Provide the (X, Y) coordinate of the cell's center where the given text is located.  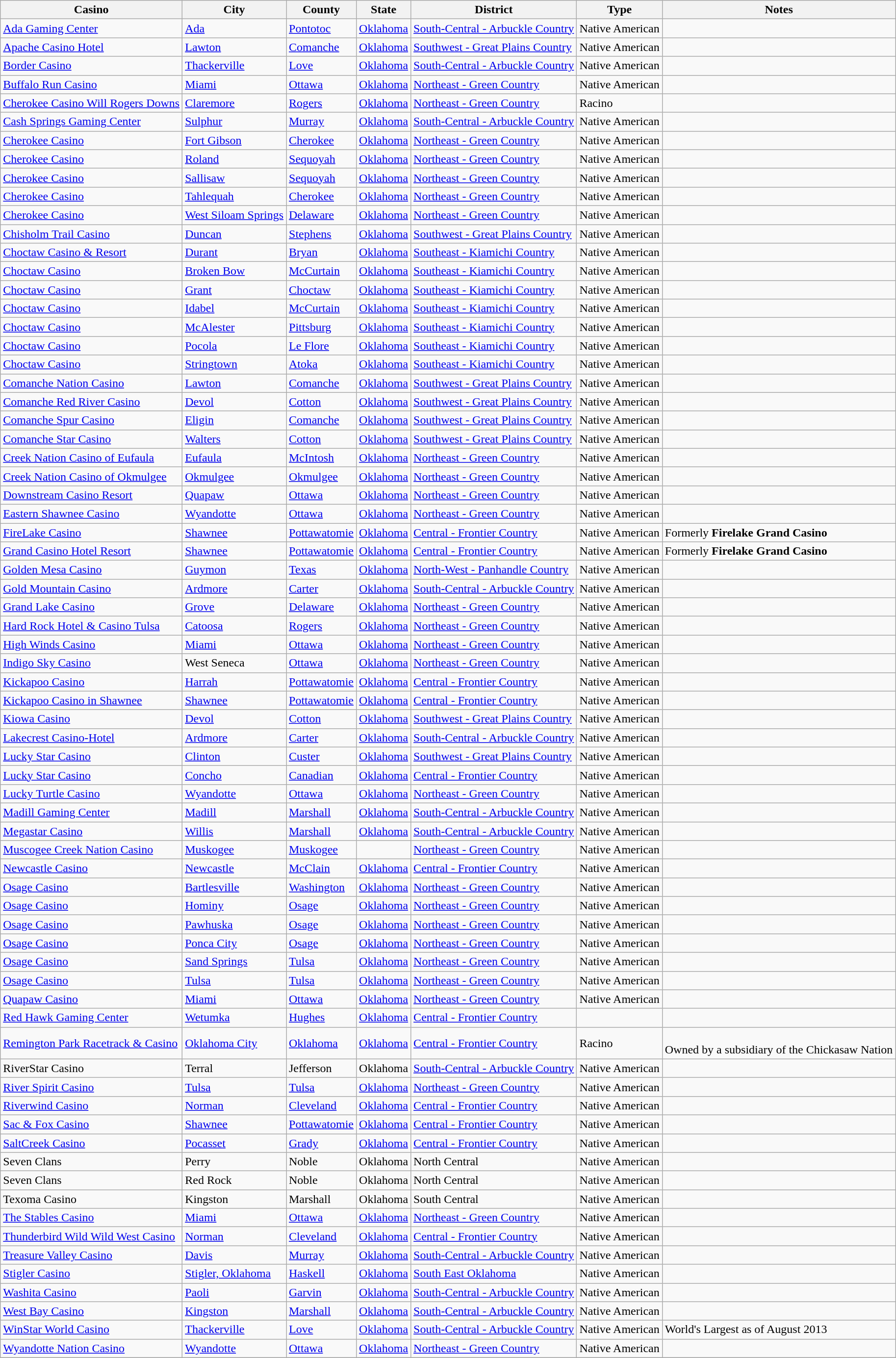
Oklahoma City (234, 1043)
West Siloam Springs (234, 215)
Sac & Fox Casino (91, 1124)
Canadian (322, 775)
Pawhuska (234, 924)
RiverStar Casino (91, 1068)
Stringtown (234, 364)
Creek Nation Casino of Okmulgee (91, 476)
Ponca City (234, 943)
Golden Mesa Casino (91, 570)
Ada (234, 28)
Comanche Star Casino (91, 439)
Atoka (322, 364)
Guymon (234, 570)
Treasure Valley Casino (91, 1255)
Newcastle Casino (91, 869)
Bartlesville (234, 887)
Eastern Shawnee Casino (91, 513)
Broken Bow (234, 271)
Sulphur (234, 122)
High Winds Casino (91, 644)
Hominy (234, 906)
West Bay Casino (91, 1311)
South Central (494, 1199)
Wyandotte Nation Casino (91, 1348)
District (494, 10)
Red Rock (234, 1180)
City (234, 10)
Custer (322, 756)
Megastar Casino (91, 831)
Fort Gibson (234, 140)
Riverwind Casino (91, 1105)
Clinton (234, 756)
Grant (234, 290)
Harrah (234, 682)
Tahlequah (234, 196)
Pocola (234, 346)
Davis (234, 1255)
Grove (234, 607)
Hard Rock Hotel & Casino Tulsa (91, 626)
State (384, 10)
Idabel (234, 308)
Le Flore (322, 346)
Duncan (234, 234)
Eufaula (234, 458)
South East Oklahoma (494, 1274)
Claremore (234, 103)
Sand Springs (234, 962)
Comanche Red River Casino (91, 402)
Terral (234, 1068)
Hughes (322, 1018)
Comanche Nation Casino (91, 383)
Catoosa (234, 626)
Creek Nation Casino of Eufaula (91, 458)
River Spirit Casino (91, 1087)
Notes (779, 10)
Quapaw Casino (91, 999)
Grand Lake Casino (91, 607)
Kickapoo Casino in Shawnee (91, 700)
Choctaw Casino & Resort (91, 253)
Stigler Casino (91, 1274)
Texoma Casino (91, 1199)
Remington Park Racetrack & Casino (91, 1043)
World's Largest as of August 2013 (779, 1330)
Roland (234, 159)
FireLake Casino (91, 532)
Cash Springs Gaming Center (91, 122)
Pontotoc (322, 28)
WinStar World Casino (91, 1330)
West Seneca (234, 663)
Concho (234, 775)
Lucky Turtle Casino (91, 794)
Casino (91, 10)
McAlester (234, 327)
County (322, 10)
McClain (322, 869)
Gold Mountain Casino (91, 589)
North-West - Panhandle Country (494, 570)
Walters (234, 439)
Grady (322, 1143)
Bryan (322, 253)
Quapaw (234, 495)
Madill (234, 812)
Jefferson (322, 1068)
Red Hawk Gaming Center (91, 1018)
Downstream Casino Resort (91, 495)
Wetumka (234, 1018)
Lakecrest Casino-Hotel (91, 738)
SaltCreek Casino (91, 1143)
Texas (322, 570)
Type (619, 10)
Stephens (322, 234)
Cherokee Casino Will Rogers Downs (91, 103)
Grand Casino Hotel Resort (91, 551)
Comanche Spur Casino (91, 420)
Perry (234, 1162)
The Stables Casino (91, 1218)
Indigo Sky Casino (91, 663)
Willis (234, 831)
Pittsburg (322, 327)
Ada Gaming Center (91, 28)
Choctaw (322, 290)
Muscogee Creek Nation Casino (91, 850)
Washington (322, 887)
Thunderbird Wild Wild West Casino (91, 1236)
Apache Casino Hotel (91, 47)
Durant (234, 253)
Eligin (234, 420)
Chisholm Trail Casino (91, 234)
Washita Casino (91, 1292)
Owned by a subsidiary of the Chickasaw Nation (779, 1043)
Paoli (234, 1292)
Buffalo Run Casino (91, 84)
Madill Gaming Center (91, 812)
Border Casino (91, 66)
Stigler, Oklahoma (234, 1274)
Pocasset (234, 1143)
Haskell (322, 1274)
Newcastle (234, 869)
McIntosh (322, 458)
Kickapoo Casino (91, 682)
Sallisaw (234, 178)
Kiowa Casino (91, 719)
Garvin (322, 1292)
